Return [X, Y] of the center of cell containing provided text 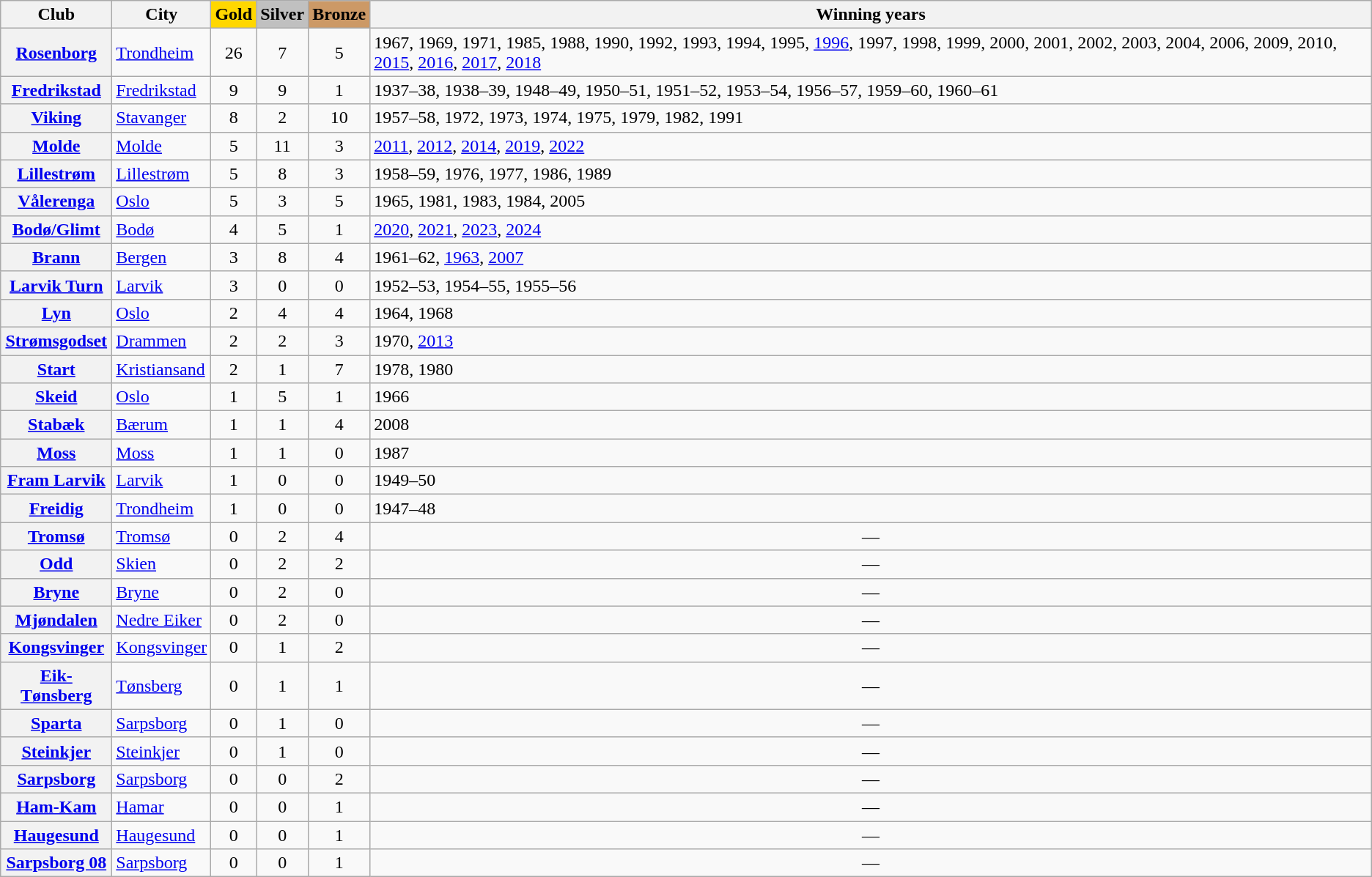
Silver [283, 15]
1947–48 [871, 508]
Bodø [161, 229]
Bærum [161, 425]
1970, 2013 [871, 341]
Bronze [339, 15]
Bergen [161, 257]
Skeid [56, 397]
Drammen [161, 341]
2020, 2021, 2023, 2024 [871, 229]
Kristiansand [161, 369]
1957–58, 1972, 1973, 1974, 1975, 1979, 1982, 1991 [871, 118]
Ham-Kam [56, 807]
Odd [56, 564]
Tønsberg [161, 686]
Stavanger [161, 118]
2008 [871, 425]
Start [56, 369]
1952–53, 1954–55, 1955–56 [871, 285]
1937–38, 1938–39, 1948–49, 1950–51, 1951–52, 1953–54, 1956–57, 1959–60, 1960–61 [871, 90]
Lyn [56, 313]
City [161, 15]
Skien [161, 564]
Brann [56, 257]
Fram Larvik [56, 481]
Viking [56, 118]
11 [283, 146]
Strømsgodset [56, 341]
Nedre Eiker [161, 620]
1958–59, 1976, 1977, 1986, 1989 [871, 174]
Stabæk [56, 425]
1978, 1980 [871, 369]
1987 [871, 453]
10 [339, 118]
Eik-Tønsberg [56, 686]
Sparta [56, 723]
1949–50 [871, 481]
26 [234, 53]
Sarpsborg 08 [56, 863]
2011, 2012, 2014, 2019, 2022 [871, 146]
Vålerenga [56, 201]
Gold [234, 15]
1965, 1981, 1983, 1984, 2005 [871, 201]
Mjøndalen [56, 620]
1964, 1968 [871, 313]
Bodø/Glimt [56, 229]
Hamar [161, 807]
Freidig [56, 508]
1961–62, 1963, 2007 [871, 257]
Rosenborg [56, 53]
Club [56, 15]
Winning years [871, 15]
1966 [871, 397]
Larvik Turn [56, 285]
